Output the (x, y) coordinate of the center of the cell containing the given text.  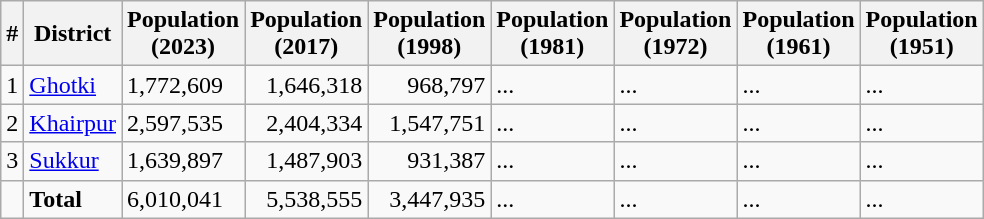
Population(1981) (552, 34)
931,387 (430, 161)
3 (12, 161)
1 (12, 85)
Population(1961) (798, 34)
6,010,041 (184, 199)
Population(1951) (922, 34)
Ghotki (73, 85)
2 (12, 123)
# (12, 34)
2,597,535 (184, 123)
968,797 (430, 85)
Khairpur (73, 123)
Sukkur (73, 161)
3,447,935 (430, 199)
1,646,318 (306, 85)
2,404,334 (306, 123)
1,487,903 (306, 161)
1,772,609 (184, 85)
1,547,751 (430, 123)
Population(2017) (306, 34)
Population(2023) (184, 34)
1,639,897 (184, 161)
5,538,555 (306, 199)
Population(1972) (676, 34)
District (73, 34)
Population(1998) (430, 34)
Total (73, 199)
